Scan for the cell matching the given text and deliver its (x, y) coordinate at center. 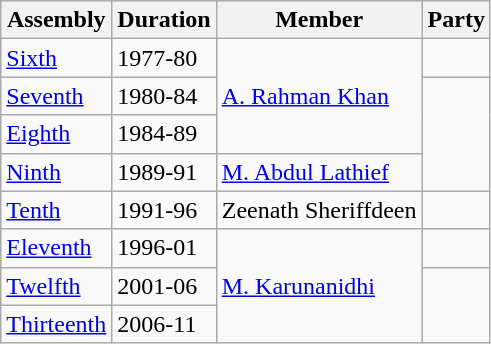
Twelfth (56, 286)
Party (456, 20)
Eleventh (56, 248)
1996-01 (164, 248)
Thirteenth (56, 324)
A. Rahman Khan (319, 96)
Member (319, 20)
1977-80 (164, 58)
Assembly (56, 20)
2006-11 (164, 324)
Duration (164, 20)
1984-89 (164, 134)
Tenth (56, 210)
1991-96 (164, 210)
2001-06 (164, 286)
Seventh (56, 96)
Zeenath Sheriffdeen (319, 210)
1989-91 (164, 172)
Ninth (56, 172)
Sixth (56, 58)
M. Abdul Lathief (319, 172)
M. Karunanidhi (319, 286)
1980-84 (164, 96)
Eighth (56, 134)
